Provide the [x, y] coordinate of the cell's center where the given text is located.  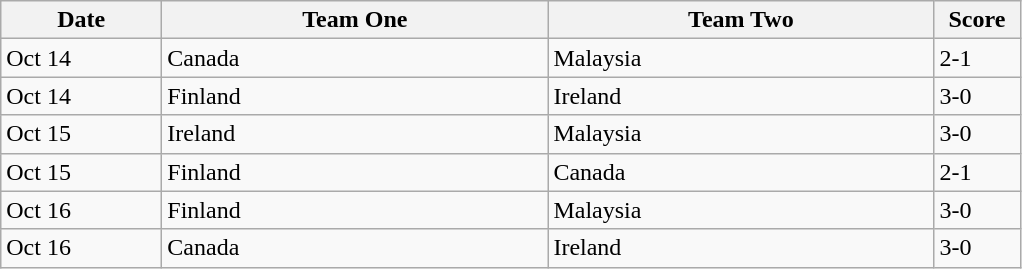
Team One [355, 20]
Team Two [741, 20]
Date [82, 20]
Score [977, 20]
